Search for the cell housing the specified text and yield its [X, Y] center coordinate. 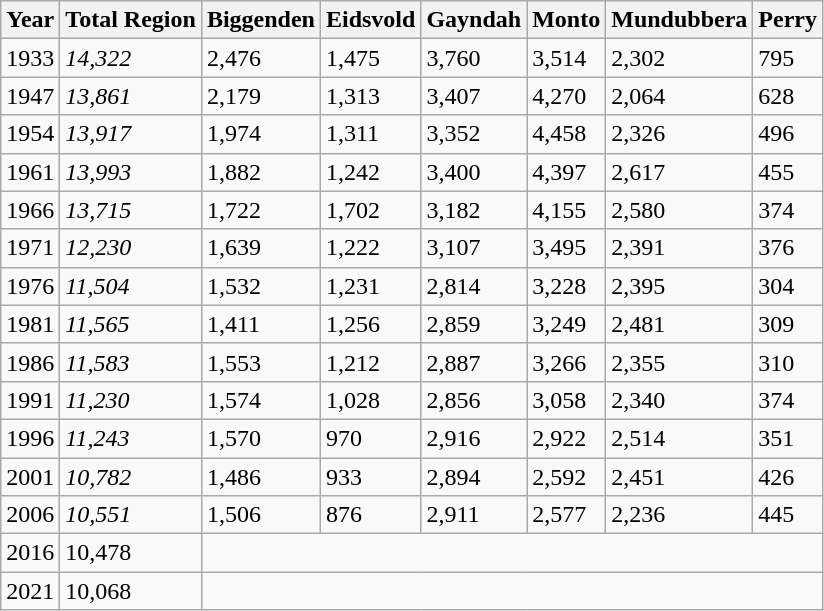
11,230 [131, 400]
376 [788, 248]
1,570 [260, 438]
4,397 [566, 172]
3,400 [474, 172]
1,486 [260, 477]
2,355 [680, 362]
2,236 [680, 515]
445 [788, 515]
2,395 [680, 286]
2,580 [680, 210]
351 [788, 438]
Monto [566, 20]
426 [788, 477]
1,256 [370, 324]
1,313 [370, 96]
10,068 [131, 591]
11,504 [131, 286]
2,451 [680, 477]
Perry [788, 20]
2,577 [566, 515]
1,028 [370, 400]
2,476 [260, 58]
2,592 [566, 477]
1,722 [260, 210]
1,242 [370, 172]
3,760 [474, 58]
1,974 [260, 134]
2,064 [680, 96]
Mundubbera [680, 20]
628 [788, 96]
2016 [30, 553]
496 [788, 134]
2021 [30, 591]
2,179 [260, 96]
1,222 [370, 248]
3,058 [566, 400]
3,514 [566, 58]
3,249 [566, 324]
2,617 [680, 172]
309 [788, 324]
2,302 [680, 58]
2,814 [474, 286]
1976 [30, 286]
11,565 [131, 324]
2,326 [680, 134]
11,243 [131, 438]
10,782 [131, 477]
2,916 [474, 438]
1966 [30, 210]
3,495 [566, 248]
Year [30, 20]
4,270 [566, 96]
310 [788, 362]
13,993 [131, 172]
1,574 [260, 400]
1,231 [370, 286]
13,917 [131, 134]
1971 [30, 248]
2,856 [474, 400]
1,882 [260, 172]
1,639 [260, 248]
Eidsvold [370, 20]
1,553 [260, 362]
10,478 [131, 553]
13,715 [131, 210]
2,514 [680, 438]
795 [788, 58]
11,583 [131, 362]
933 [370, 477]
304 [788, 286]
3,228 [566, 286]
3,352 [474, 134]
2,340 [680, 400]
1,212 [370, 362]
14,322 [131, 58]
1,532 [260, 286]
13,861 [131, 96]
2,887 [474, 362]
2,391 [680, 248]
2,911 [474, 515]
1933 [30, 58]
3,182 [474, 210]
1,475 [370, 58]
1,702 [370, 210]
1991 [30, 400]
2,894 [474, 477]
3,266 [566, 362]
2,859 [474, 324]
3,107 [474, 248]
2,922 [566, 438]
1,506 [260, 515]
2006 [30, 515]
Biggenden [260, 20]
1,411 [260, 324]
1996 [30, 438]
1947 [30, 96]
970 [370, 438]
4,458 [566, 134]
10,551 [131, 515]
4,155 [566, 210]
1961 [30, 172]
1981 [30, 324]
2001 [30, 477]
3,407 [474, 96]
455 [788, 172]
2,481 [680, 324]
12,230 [131, 248]
Total Region [131, 20]
876 [370, 515]
1,311 [370, 134]
Gayndah [474, 20]
1954 [30, 134]
1986 [30, 362]
